Pinpoint the cell where the given text exists, returning its (x, y) midpoint coordinate. 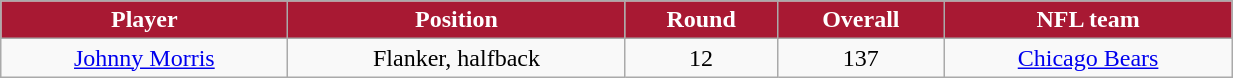
Position (456, 20)
Flanker, halfback (456, 58)
Chicago Bears (1088, 58)
Johnny Morris (144, 58)
Overall (860, 20)
Player (144, 20)
137 (860, 58)
Round (701, 20)
NFL team (1088, 20)
12 (701, 58)
